Return (X, Y) of the center of cell containing provided text 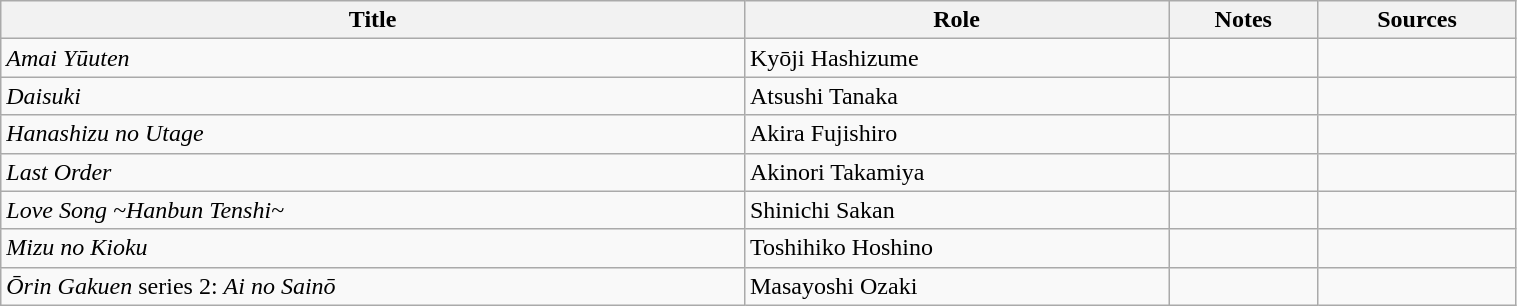
Masayoshi Ozaki (956, 286)
Toshihiko Hoshino (956, 248)
Akira Fujishiro (956, 134)
Last Order (373, 172)
Atsushi Tanaka (956, 96)
Mizu no Kioku (373, 248)
Amai Yūuten (373, 58)
Role (956, 20)
Akinori Takamiya (956, 172)
Title (373, 20)
Daisuki (373, 96)
Sources (1417, 20)
Ōrin Gakuen series 2: Ai no Sainō (373, 286)
Love Song ~Hanbun Tenshi~ (373, 210)
Kyōji Hashizume (956, 58)
Notes (1244, 20)
Shinichi Sakan (956, 210)
Hanashizu no Utage (373, 134)
